Output the [x, y] coordinate of the center of the cell containing the given text.  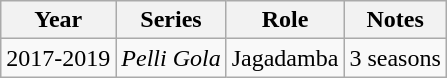
3 seasons [395, 58]
Pelli Gola [171, 58]
Jagadamba [285, 58]
Year [58, 20]
2017-2019 [58, 58]
Role [285, 20]
Notes [395, 20]
Series [171, 20]
